Output the [x, y] coordinate of the center of the cell containing the given text.  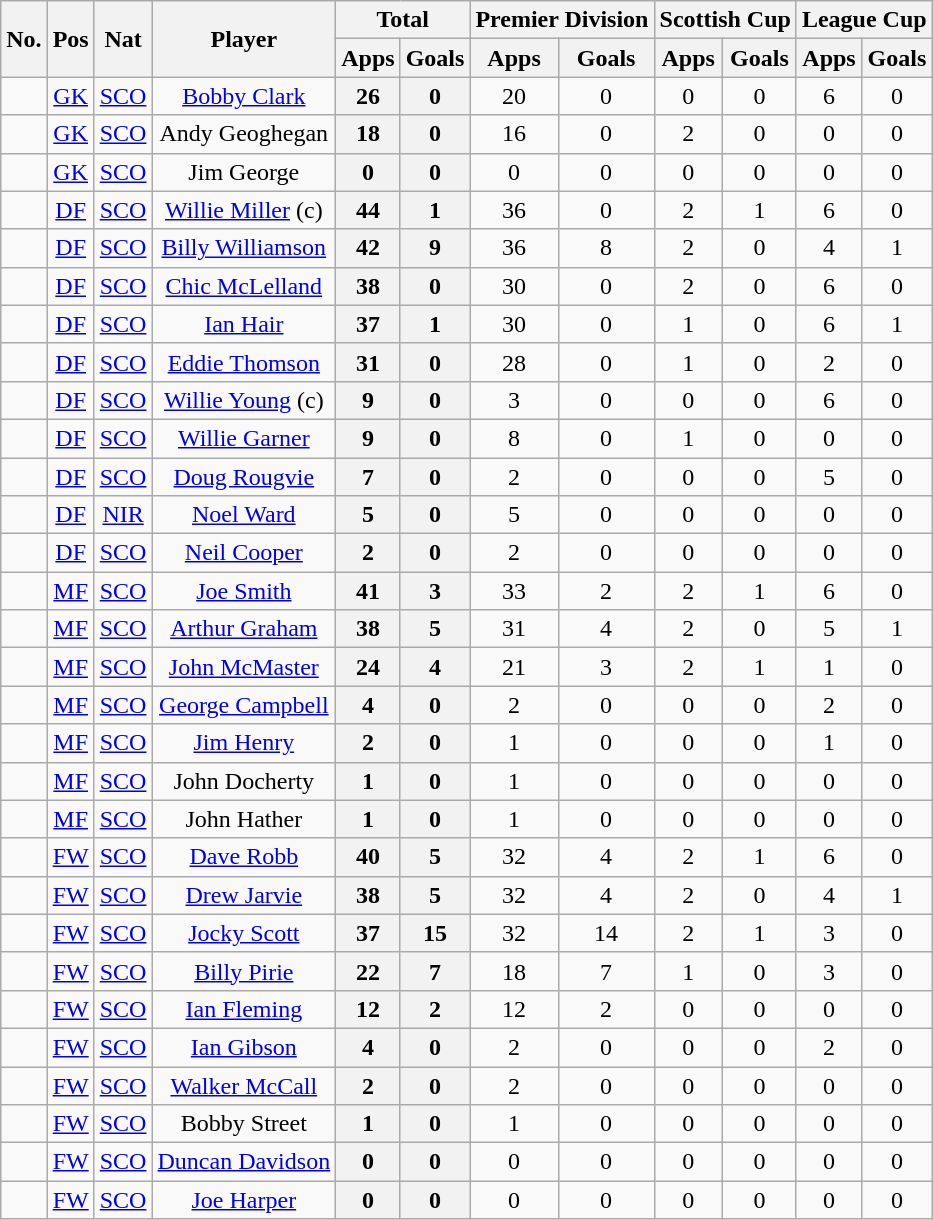
40 [368, 857]
Andy Geoghegan [244, 134]
Dave Robb [244, 857]
Joe Harper [244, 1200]
28 [514, 362]
No. [24, 39]
41 [368, 591]
John McMaster [244, 667]
John Docherty [244, 781]
Neil Cooper [244, 553]
24 [368, 667]
Eddie Thomson [244, 362]
Bobby Street [244, 1124]
Jim George [244, 172]
Premier Division [562, 20]
42 [368, 248]
Ian Hair [244, 324]
Billy Pirie [244, 971]
Chic McLelland [244, 286]
Bobby Clark [244, 96]
15 [435, 933]
Scottish Cup [725, 20]
George Campbell [244, 705]
Drew Jarvie [244, 895]
Jocky Scott [244, 933]
Doug Rougvie [244, 477]
Duncan Davidson [244, 1162]
Billy Williamson [244, 248]
Walker McCall [244, 1085]
Jim Henry [244, 743]
22 [368, 971]
Noel Ward [244, 515]
Arthur Graham [244, 629]
Ian Gibson [244, 1047]
Pos [70, 39]
Total [403, 20]
Player [244, 39]
Willie Young (c) [244, 400]
Joe Smith [244, 591]
33 [514, 591]
League Cup [864, 20]
Willie Miller (c) [244, 210]
Ian Fleming [244, 1009]
NIR [123, 515]
20 [514, 96]
16 [514, 134]
Willie Garner [244, 438]
John Hather [244, 819]
14 [606, 933]
Nat [123, 39]
44 [368, 210]
21 [514, 667]
26 [368, 96]
